For the text-containing cell, return its midpoint in [x, y] coordinate format. 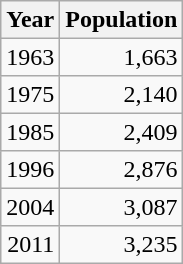
3,235 [122, 244]
1975 [30, 94]
2,876 [122, 170]
1996 [30, 170]
Year [30, 20]
1963 [30, 56]
2,409 [122, 132]
1985 [30, 132]
Population [122, 20]
2,140 [122, 94]
1,663 [122, 56]
2004 [30, 206]
3,087 [122, 206]
2011 [30, 244]
